Identify which cell holds the provided text, then report its [X, Y] central coordinate. 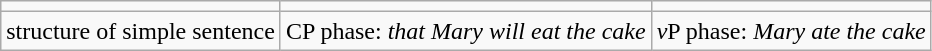
structure of simple sentence [141, 31]
CP phase: that Mary will eat the cake [466, 31]
vP phase: Mary ate the cake [791, 31]
